Capture the cell that displays the provided text and extract its [x, y] central coordinate. 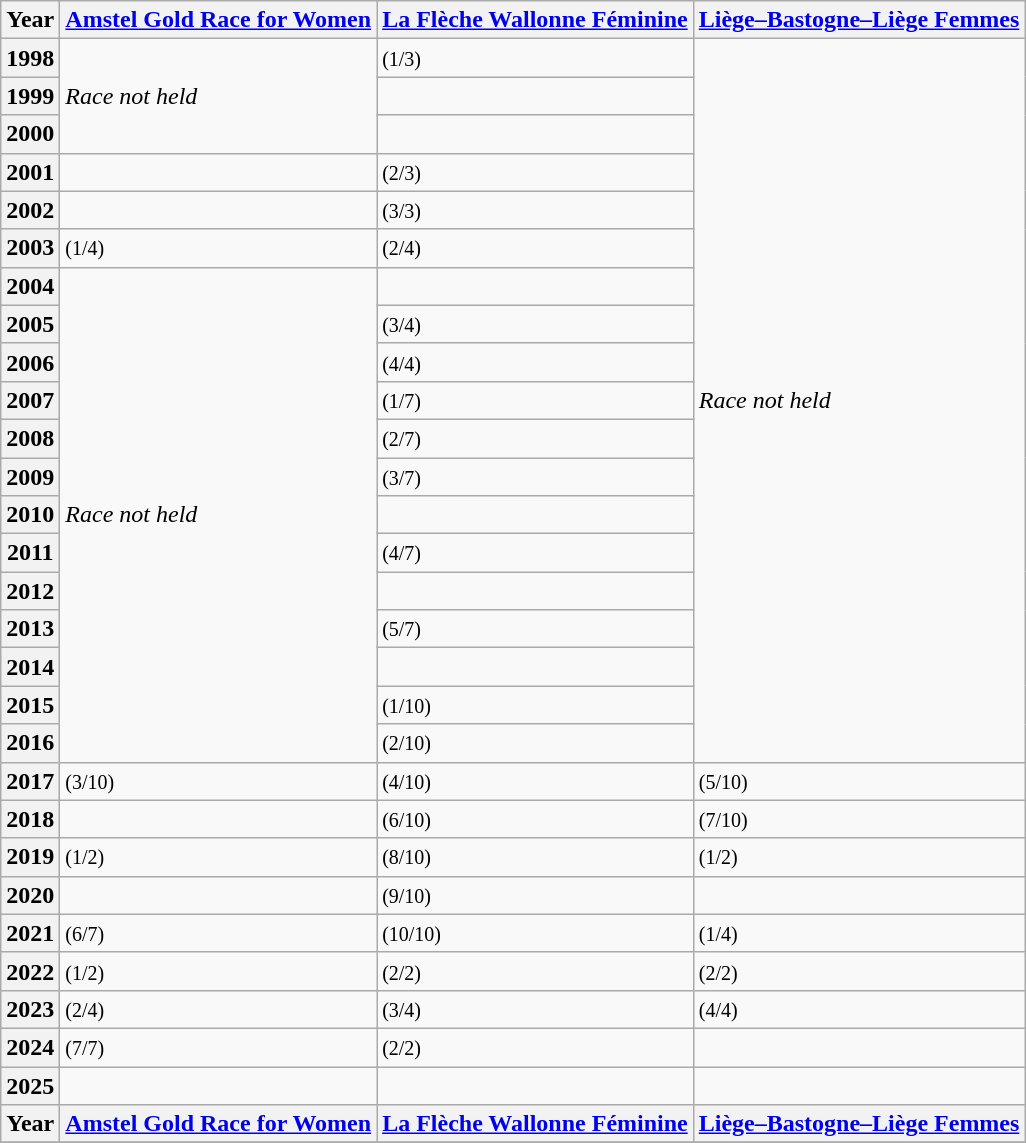
(1/10) [536, 705]
2008 [30, 438]
(7/7) [218, 1047]
(10/10) [536, 933]
(2/3) [536, 172]
2003 [30, 248]
(1/7) [536, 400]
(5/7) [536, 629]
2009 [30, 477]
(5/10) [859, 781]
2017 [30, 781]
2004 [30, 286]
(9/10) [536, 895]
(6/10) [536, 819]
2011 [30, 553]
2024 [30, 1047]
2014 [30, 667]
2021 [30, 933]
(4/10) [536, 781]
(3/3) [536, 210]
2022 [30, 971]
(8/10) [536, 857]
2012 [30, 591]
(4/7) [536, 553]
(2/7) [536, 438]
(6/7) [218, 933]
2000 [30, 134]
1999 [30, 96]
2002 [30, 210]
2020 [30, 895]
2007 [30, 400]
1998 [30, 58]
2025 [30, 1085]
2023 [30, 1009]
2016 [30, 743]
(1/3) [536, 58]
(2/10) [536, 743]
2006 [30, 362]
2015 [30, 705]
(3/10) [218, 781]
2001 [30, 172]
(7/10) [859, 819]
2018 [30, 819]
2010 [30, 515]
2019 [30, 857]
2005 [30, 324]
(3/7) [536, 477]
2013 [30, 629]
